Return the [X, Y] coordinate for the center point of the cell that contains the specified text.  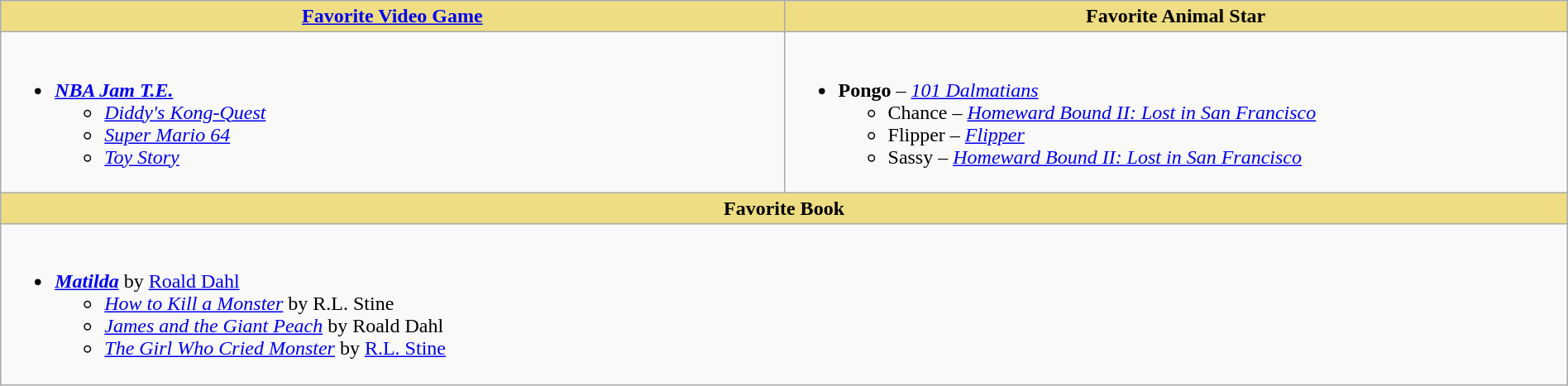
Favorite Book [784, 208]
Pongo – 101 DalmatiansChance – Homeward Bound II: Lost in San FranciscoFlipper – FlipperSassy – Homeward Bound II: Lost in San Francisco [1176, 112]
Matilda by Roald DahlHow to Kill a Monster by R.L. StineJames and the Giant Peach by Roald DahlThe Girl Who Cried Monster by R.L. Stine [784, 304]
Favorite Video Game [392, 17]
Favorite Animal Star [1176, 17]
NBA Jam T.E.Diddy's Kong-QuestSuper Mario 64Toy Story [392, 112]
